From the cell containing the given text, extract its center point as [X, Y] coordinate. 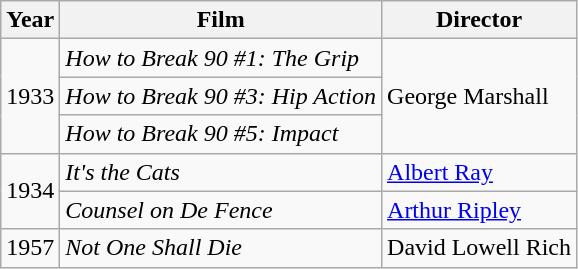
1934 [30, 191]
How to Break 90 #1: The Grip [221, 58]
It's the Cats [221, 172]
David Lowell Rich [480, 248]
George Marshall [480, 96]
1957 [30, 248]
1933 [30, 96]
Year [30, 20]
How to Break 90 #5: Impact [221, 134]
Counsel on De Fence [221, 210]
Arthur Ripley [480, 210]
Director [480, 20]
Not One Shall Die [221, 248]
How to Break 90 #3: Hip Action [221, 96]
Film [221, 20]
Albert Ray [480, 172]
